Extract the (x, y) coordinate from the center of the cell holding the provided text.  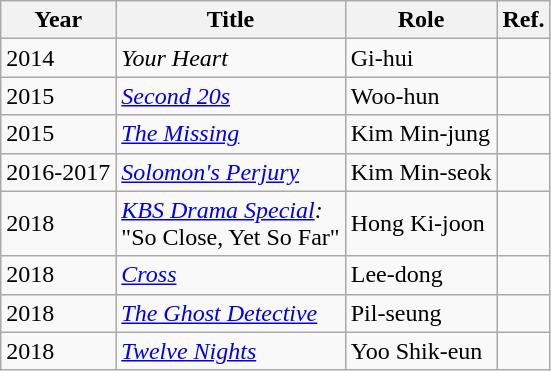
Ref. (524, 20)
The Ghost Detective (230, 313)
Lee-dong (421, 275)
Year (58, 20)
Second 20s (230, 96)
Cross (230, 275)
2016-2017 (58, 172)
Title (230, 20)
Twelve Nights (230, 351)
Solomon's Perjury (230, 172)
Yoo Shik-eun (421, 351)
Hong Ki-joon (421, 224)
2014 (58, 58)
KBS Drama Special: "So Close, Yet So Far" (230, 224)
Kim Min-seok (421, 172)
The Missing (230, 134)
Role (421, 20)
Your Heart (230, 58)
Kim Min-jung (421, 134)
Pil-seung (421, 313)
Gi-hui (421, 58)
Woo-hun (421, 96)
